Pinpoint the cell where the given text exists, returning its [x, y] midpoint coordinate. 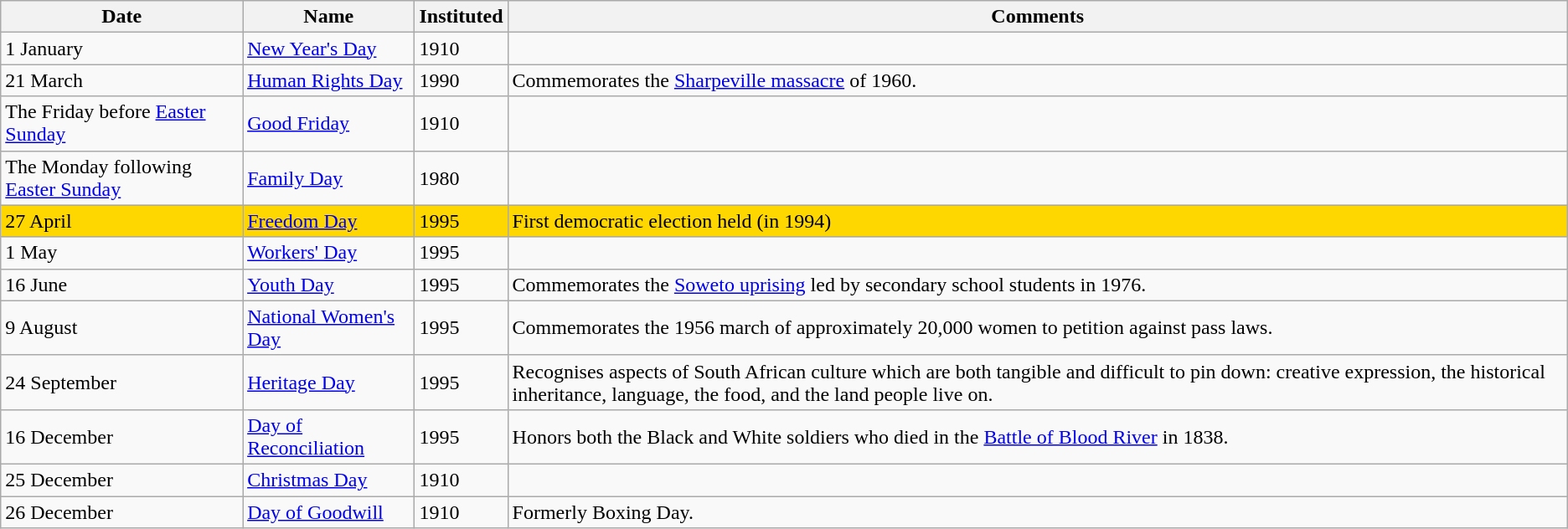
Family Day [328, 177]
26 December [122, 511]
The Friday before Easter Sunday [122, 124]
16 June [122, 285]
24 September [122, 382]
Formerly Boxing Day. [1037, 511]
Christmas Day [328, 480]
National Women's Day [328, 328]
Honors both the Black and White soldiers who died in the Battle of Blood River in 1838. [1037, 437]
21 March [122, 80]
Instituted [461, 17]
1980 [461, 177]
Workers' Day [328, 253]
25 December [122, 480]
Good Friday [328, 124]
Comments [1037, 17]
The Monday following Easter Sunday [122, 177]
Name [328, 17]
1 January [122, 49]
1 May [122, 253]
16 December [122, 437]
Youth Day [328, 285]
Day of Reconciliation [328, 437]
Human Rights Day [328, 80]
Commemorates the 1956 march of approximately 20,000 women to petition against pass laws. [1037, 328]
9 August [122, 328]
First democratic election held (in 1994) [1037, 221]
New Year's Day [328, 49]
Commemorates the Sharpeville massacre of 1960. [1037, 80]
Day of Goodwill [328, 511]
27 April [122, 221]
Freedom Day [328, 221]
Heritage Day [328, 382]
Commemorates the Soweto uprising led by secondary school students in 1976. [1037, 285]
1990 [461, 80]
Date [122, 17]
